Return (x, y) of the center of cell containing provided text 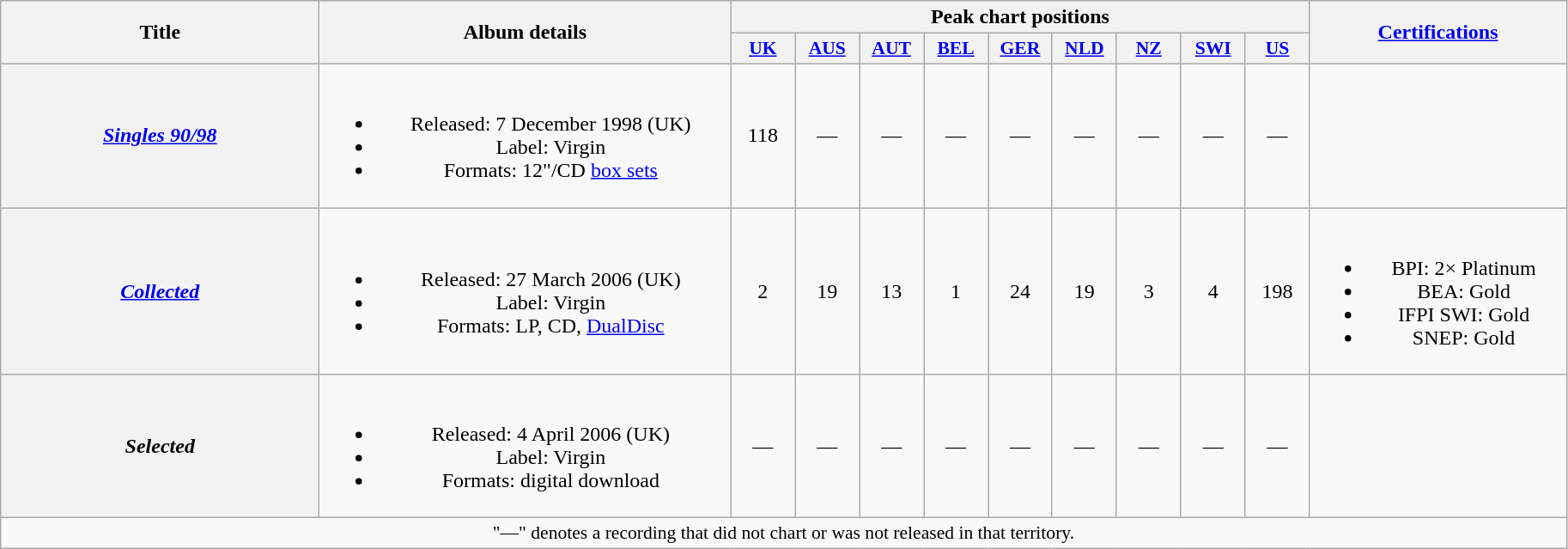
Released: 27 March 2006 (UK)Label: VirginFormats: LP, CD, DualDisc (526, 291)
US (1278, 49)
Released: 7 December 1998 (UK)Label: VirginFormats: 12"/CD box sets (526, 136)
Collected (160, 291)
198 (1278, 291)
AUS (828, 49)
GER (1020, 49)
13 (891, 291)
118 (763, 136)
Singles 90/98 (160, 136)
BEL (957, 49)
1 (957, 291)
Peak chart positions (1020, 17)
Certifications (1437, 33)
2 (763, 291)
BPI: 2× PlatinumBEA: GoldIFPI SWI: GoldSNEP: Gold (1437, 291)
Selected (160, 447)
24 (1020, 291)
NZ (1149, 49)
Title (160, 33)
"—" denotes a recording that did not chart or was not released in that territory. (783, 534)
UK (763, 49)
3 (1149, 291)
SWI (1212, 49)
4 (1212, 291)
NLD (1084, 49)
Released: 4 April 2006 (UK)Label: VirginFormats: digital download (526, 447)
AUT (891, 49)
Album details (526, 33)
